Capture the cell that displays the provided text and extract its [x, y] central coordinate. 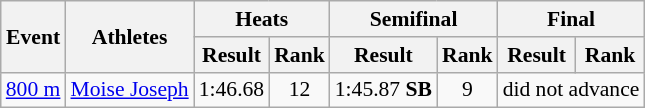
1:45.87 SB [384, 90]
Moise Joseph [129, 90]
Heats [262, 19]
1:46.68 [232, 90]
12 [300, 90]
Event [34, 36]
Final [572, 19]
Athletes [129, 36]
Semifinal [414, 19]
800 m [34, 90]
did not advance [572, 90]
9 [468, 90]
